Provide the (x, y) coordinate of the cell's center where the given text is located.  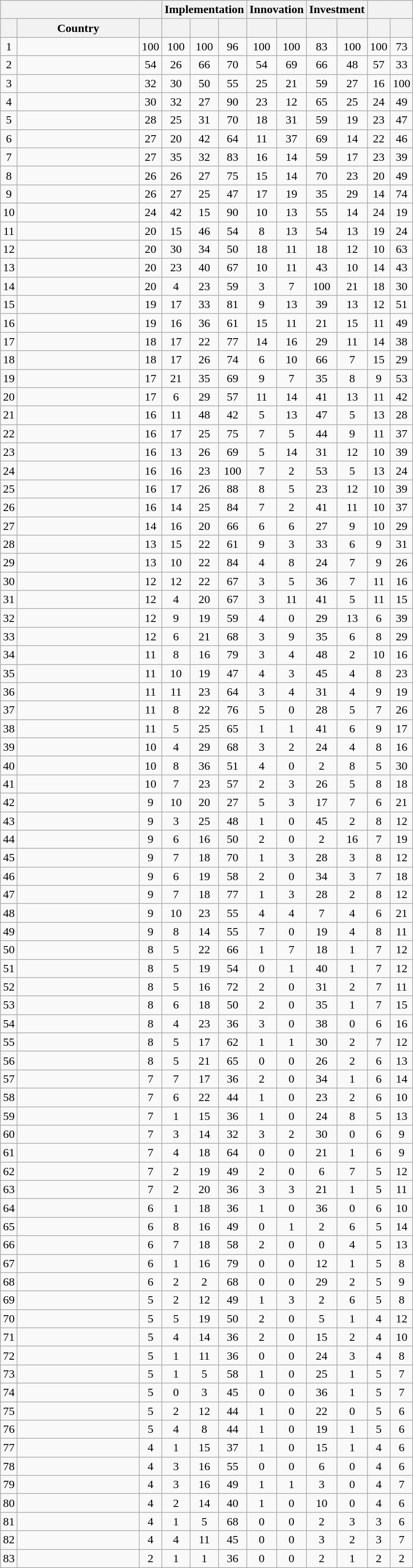
Country (79, 28)
88 (233, 489)
78 (9, 1466)
71 (9, 1337)
56 (9, 1060)
Innovation (276, 10)
Investment (337, 10)
60 (9, 1134)
Implementation (205, 10)
82 (9, 1540)
96 (233, 47)
80 (9, 1503)
52 (9, 987)
